Find where the given text appears and provide that cell's center as (x, y) coordinate. 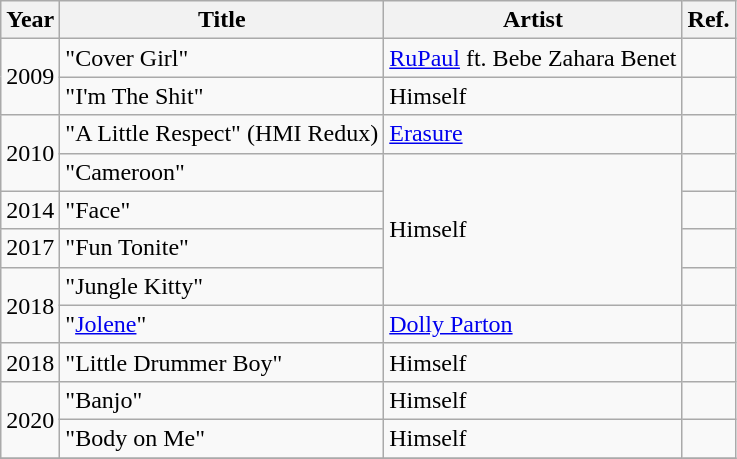
Artist (533, 20)
2010 (30, 153)
"Fun Tonite" (222, 248)
"Jungle Kitty" (222, 286)
RuPaul ft. Bebe Zahara Benet (533, 58)
"I'm The Shit" (222, 96)
2009 (30, 77)
2017 (30, 248)
"Jolene" (222, 324)
2014 (30, 210)
"Banjo" (222, 400)
Erasure (533, 134)
Title (222, 20)
"Body on Me" (222, 438)
"A Little Respect" (HMI Redux) (222, 134)
2020 (30, 419)
"Face" (222, 210)
Dolly Parton (533, 324)
"Little Drummer Boy" (222, 362)
"Cover Girl" (222, 58)
Ref. (708, 20)
"Cameroon" (222, 172)
Year (30, 20)
